Locate the cell with the specified text and output its (X, Y) center coordinate. 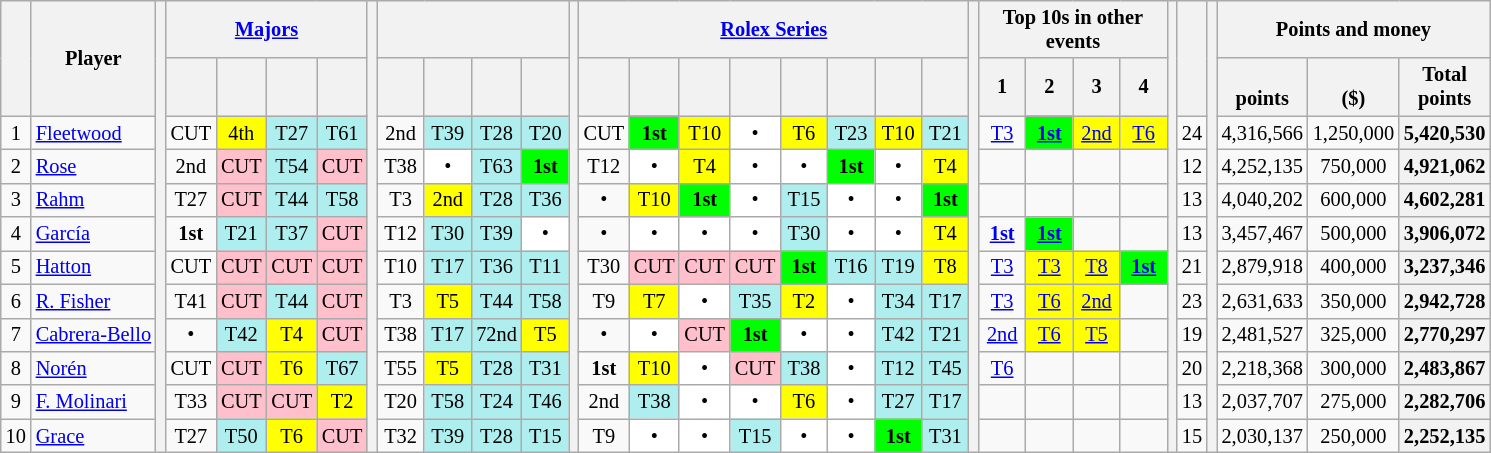
Points and money (1354, 29)
T34 (898, 301)
4,602,281 (1444, 200)
T37 (291, 234)
Top 10s in other events (1074, 29)
Grace (94, 436)
Player (94, 58)
2,942,728 (1444, 301)
5,420,530 (1444, 133)
2,030,137 (1262, 436)
300,000 (1354, 368)
Hatton (94, 267)
T35 (755, 301)
T24 (496, 402)
5 (16, 267)
400,000 (1354, 267)
4,921,062 (1444, 166)
T16 (850, 267)
T7 (654, 301)
2,770,297 (1444, 335)
23 (1192, 301)
T67 (342, 368)
R. Fisher (94, 301)
10 (16, 436)
2,218,368 (1262, 368)
T23 (850, 133)
T32 (400, 436)
12 (1192, 166)
3,906,072 (1444, 234)
Rose (94, 166)
T46 (546, 402)
325,000 (1354, 335)
T55 (400, 368)
Rahm (94, 200)
points (1262, 87)
2,037,707 (1262, 402)
2,481,527 (1262, 335)
T33 (191, 402)
T50 (241, 436)
350,000 (1354, 301)
21 (1192, 267)
García (94, 234)
Fleetwood (94, 133)
19 (1192, 335)
3,237,346 (1444, 267)
T41 (191, 301)
15 (1192, 436)
7 (16, 335)
T45 (946, 368)
20 (1192, 368)
1,250,000 (1354, 133)
2,282,706 (1444, 402)
T54 (291, 166)
T61 (342, 133)
4,316,566 (1262, 133)
24 (1192, 133)
4,252,135 (1262, 166)
500,000 (1354, 234)
T63 (496, 166)
275,000 (1354, 402)
2,631,633 (1262, 301)
4th (241, 133)
8 (16, 368)
T19 (898, 267)
750,000 (1354, 166)
($) (1354, 87)
600,000 (1354, 200)
T11 (546, 267)
72nd (496, 335)
F. Molinari (94, 402)
2,483,867 (1444, 368)
4,040,202 (1262, 200)
3,457,467 (1262, 234)
Totalpoints (1444, 87)
2,252,135 (1444, 436)
Majors (267, 29)
Rolex Series (774, 29)
Norén (94, 368)
9 (16, 402)
250,000 (1354, 436)
Cabrera-Bello (94, 335)
6 (16, 301)
2,879,918 (1262, 267)
